Provide the [X, Y] coordinate of the cell's center where the given text is located.  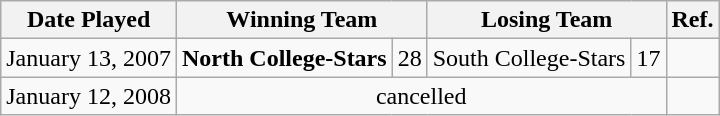
January 12, 2008 [89, 96]
Winning Team [302, 20]
cancelled [421, 96]
January 13, 2007 [89, 58]
28 [410, 58]
17 [648, 58]
Date Played [89, 20]
South College-Stars [529, 58]
Ref. [692, 20]
North College-Stars [284, 58]
Losing Team [546, 20]
